Capture the cell that displays the provided text and extract its [X, Y] central coordinate. 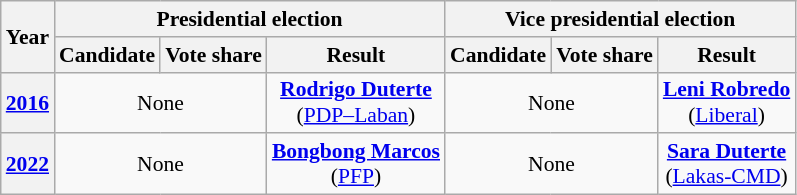
Rodrigo Duterte(PDP–Laban) [356, 102]
2016 [28, 102]
2022 [28, 164]
Year [28, 36]
Vice presidential election [620, 19]
Bongbong Marcos(PFP) [356, 164]
Presidential election [250, 19]
Sara Duterte(Lakas-CMD) [726, 164]
Leni Robredo(Liberal) [726, 102]
